From the cell containing the given text, extract its center point as [x, y] coordinate. 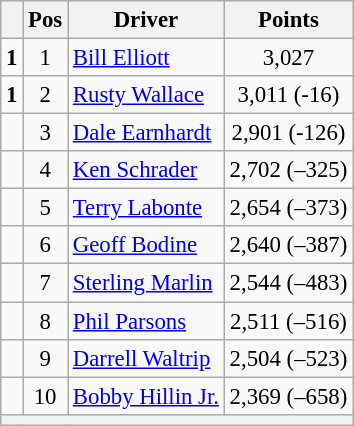
5 [46, 208]
Bill Elliott [146, 58]
3,027 [288, 58]
Phil Parsons [146, 321]
2,369 (–658) [288, 396]
2,544 (–483) [288, 283]
Darrell Waltrip [146, 358]
4 [46, 170]
2,640 (–387) [288, 245]
8 [46, 321]
Dale Earnhardt [146, 133]
Bobby Hillin Jr. [146, 396]
3 [46, 133]
2,654 (–373) [288, 208]
2,901 (-126) [288, 133]
Ken Schrader [146, 170]
9 [46, 358]
3,011 (-16) [288, 95]
Terry Labonte [146, 208]
10 [46, 396]
2,511 (–516) [288, 321]
Driver [146, 20]
Geoff Bodine [146, 245]
2,504 (–523) [288, 358]
7 [46, 283]
Rusty Wallace [146, 95]
2,702 (–325) [288, 170]
Pos [46, 20]
6 [46, 245]
Points [288, 20]
Sterling Marlin [146, 283]
2 [46, 95]
